Identify which cell holds the provided text, then report its (X, Y) central coordinate. 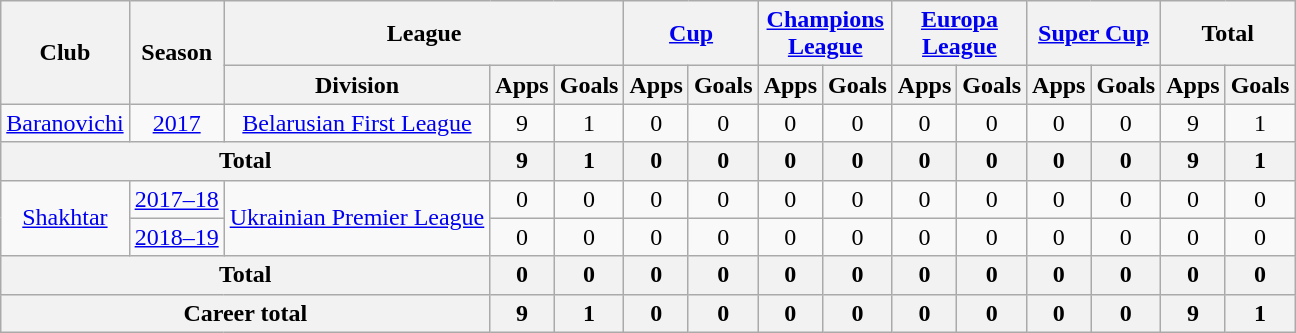
EuropaLeague (959, 34)
Baranovichi (65, 123)
2018–19 (176, 237)
League (424, 34)
Career total (246, 313)
Season (176, 52)
Belarusian First League (357, 123)
2017 (176, 123)
Ukrainian Premier League (357, 218)
Cup (691, 34)
ChampionsLeague (825, 34)
Club (65, 52)
Division (357, 85)
Shakhtar (65, 218)
Super Cup (1094, 34)
2017–18 (176, 199)
